Capture the cell that displays the provided text and extract its [x, y] central coordinate. 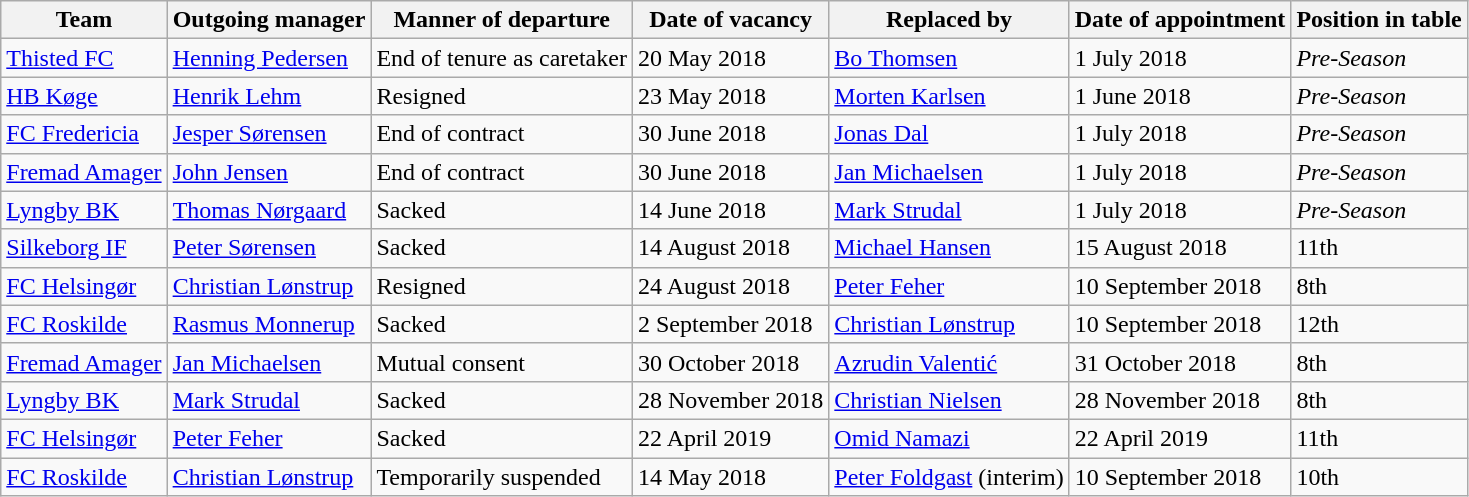
Peter Foldgast (interim) [949, 477]
Silkeborg IF [84, 248]
Jesper Sørensen [269, 134]
31 October 2018 [1180, 362]
Mutual consent [502, 362]
End of tenure as caretaker [502, 58]
14 May 2018 [730, 477]
Outgoing manager [269, 20]
Replaced by [949, 20]
10th [1379, 477]
Jonas Dal [949, 134]
Thisted FC [84, 58]
24 August 2018 [730, 286]
14 June 2018 [730, 210]
Henrik Lehm [269, 96]
15 August 2018 [1180, 248]
Christian Nielsen [949, 400]
Temporarily suspended [502, 477]
12th [1379, 324]
Omid Namazi [949, 438]
14 August 2018 [730, 248]
23 May 2018 [730, 96]
HB Køge [84, 96]
Thomas Nørgaard [269, 210]
2 September 2018 [730, 324]
FC Fredericia [84, 134]
Azrudin Valentić [949, 362]
20 May 2018 [730, 58]
John Jensen [269, 172]
Date of vacancy [730, 20]
Morten Karlsen [949, 96]
Rasmus Monnerup [269, 324]
Michael Hansen [949, 248]
1 June 2018 [1180, 96]
Bo Thomsen [949, 58]
30 October 2018 [730, 362]
Team [84, 20]
Position in table [1379, 20]
Manner of departure [502, 20]
Date of appointment [1180, 20]
Peter Sørensen [269, 248]
Henning Pedersen [269, 58]
